Return (x, y) of the center of cell containing provided text 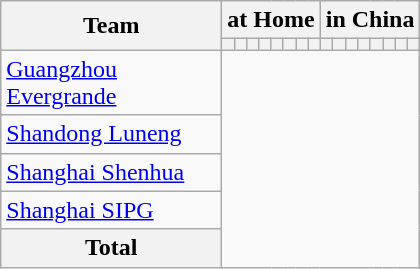
in China (370, 20)
Shandong Luneng (112, 134)
at Home (271, 20)
Team (112, 26)
Shanghai SIPG (112, 210)
Total (112, 248)
Shanghai Shenhua (112, 172)
Guangzhou Evergrande (112, 82)
